Identify which cell holds the provided text, then report its (x, y) central coordinate. 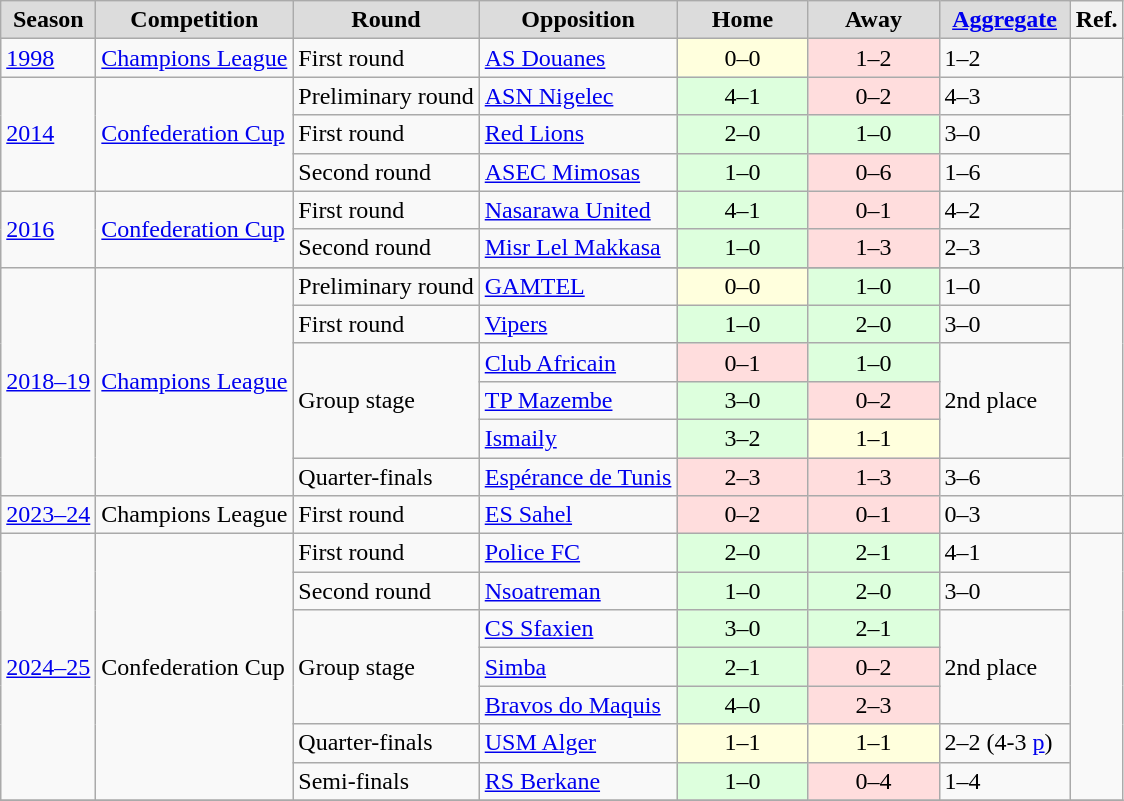
2024–25 (48, 667)
Ref. (1096, 20)
Season (48, 20)
Nasarawa United (578, 210)
0–3 (1004, 515)
1–4 (1004, 781)
3–2 (742, 438)
0–6 (874, 172)
Police FC (578, 553)
4–2 (1004, 210)
3–6 (1004, 477)
Vipers (578, 324)
TP Mazembe (578, 400)
RS Berkane (578, 781)
2016 (48, 229)
Red Lions (578, 134)
Bravos do Maquis (578, 705)
AS Douanes (578, 58)
CS Sfaxien (578, 629)
Aggregate (1004, 20)
ASN Nigelec (578, 96)
Round (386, 20)
Ismaily (578, 438)
Competition (194, 20)
1–6 (1004, 172)
Home (742, 20)
Opposition (578, 20)
Nsoatreman (578, 591)
ASEC Mimosas (578, 172)
2018–19 (48, 381)
1998 (48, 58)
Club Africain (578, 362)
4–3 (1004, 96)
GAMTEL (578, 286)
Semi-finals (386, 781)
2023–24 (48, 515)
0–4 (874, 781)
ES Sahel (578, 515)
Espérance de Tunis (578, 477)
4–0 (742, 705)
USM Alger (578, 743)
2–2 (4-3 p) (1004, 743)
Away (874, 20)
Simba (578, 667)
Misr Lel Makkasa (578, 248)
2014 (48, 134)
